Find where the given text appears and provide that cell's center as [x, y] coordinate. 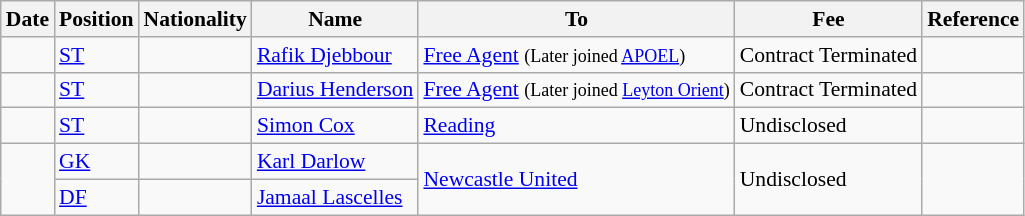
GK [96, 162]
Darius Henderson [336, 90]
Nationality [196, 19]
Jamaal Lascelles [336, 197]
Name [336, 19]
Newcastle United [576, 180]
DF [96, 197]
Fee [828, 19]
Reading [576, 126]
Date [28, 19]
Simon Cox [336, 126]
Rafik Djebbour [336, 55]
Position [96, 19]
To [576, 19]
Karl Darlow [336, 162]
Free Agent (Later joined APOEL) [576, 55]
Free Agent (Later joined Leyton Orient) [576, 90]
Reference [973, 19]
